Extract the (x, y) coordinate from the center of the cell holding the provided text.  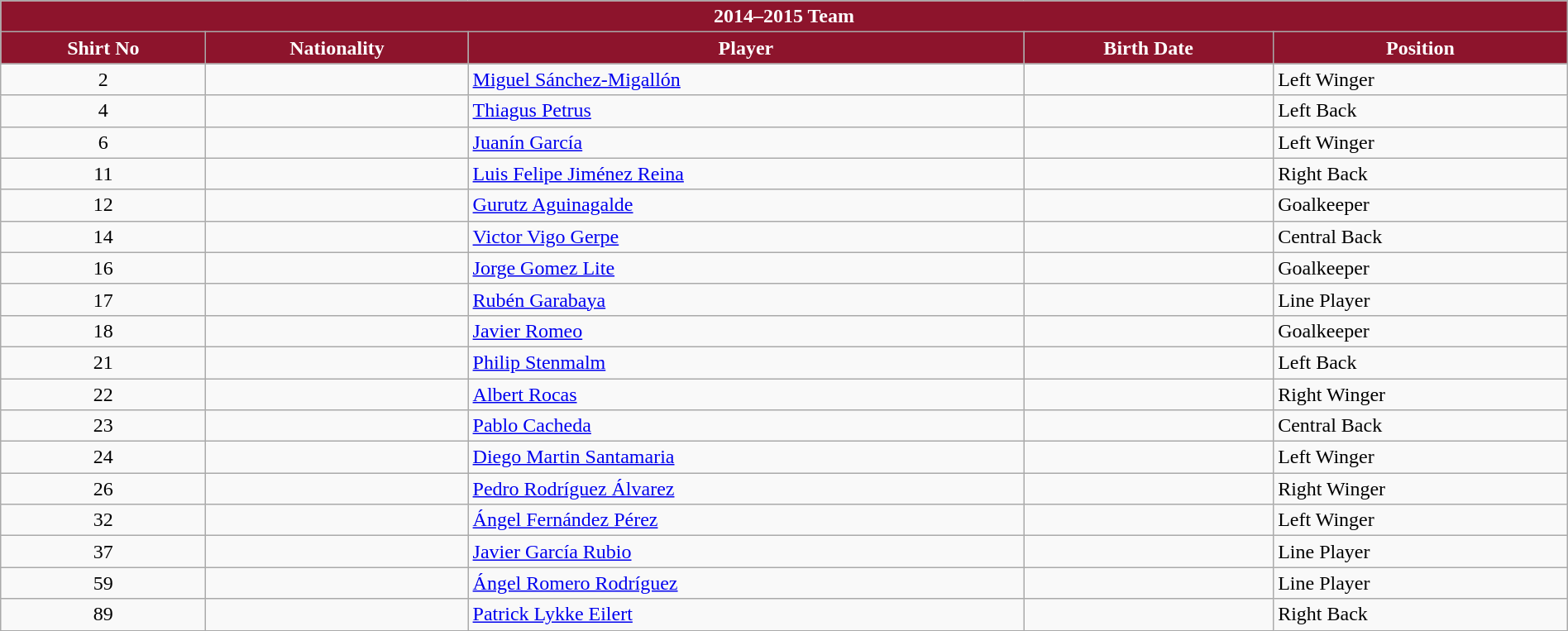
6 (103, 142)
Birth Date (1149, 48)
24 (103, 457)
37 (103, 552)
11 (103, 174)
Victor Vigo Gerpe (746, 237)
Juanín García (746, 142)
18 (103, 331)
26 (103, 489)
4 (103, 111)
32 (103, 520)
Gurutz Aguinagalde (746, 205)
Ángel Romero Rodríguez (746, 583)
Jorge Gomez Lite (746, 268)
22 (103, 394)
21 (103, 362)
Rubén Garabaya (746, 299)
Javier García Rubio (746, 552)
Miguel Sánchez-Migallón (746, 79)
Player (746, 48)
Philip Stenmalm (746, 362)
Albert Rocas (746, 394)
Thiagus Petrus (746, 111)
16 (103, 268)
89 (103, 614)
23 (103, 426)
Ángel Fernández Pérez (746, 520)
Shirt No (103, 48)
Luis Felipe Jiménez Reina (746, 174)
Pedro Rodríguez Álvarez (746, 489)
Javier Romeo (746, 331)
59 (103, 583)
Position (1421, 48)
Diego Martin Santamaria (746, 457)
12 (103, 205)
14 (103, 237)
2014–2015 Team (784, 17)
Patrick Lykke Eilert (746, 614)
2 (103, 79)
Pablo Cacheda (746, 426)
17 (103, 299)
Nationality (337, 48)
